Pinpoint the cell where the given text exists, returning its (X, Y) midpoint coordinate. 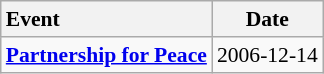
Partnership for Peace (106, 55)
Event (106, 19)
Date (268, 19)
2006-12-14 (268, 55)
